Output the [X, Y] coordinate of the center of the cell containing the given text.  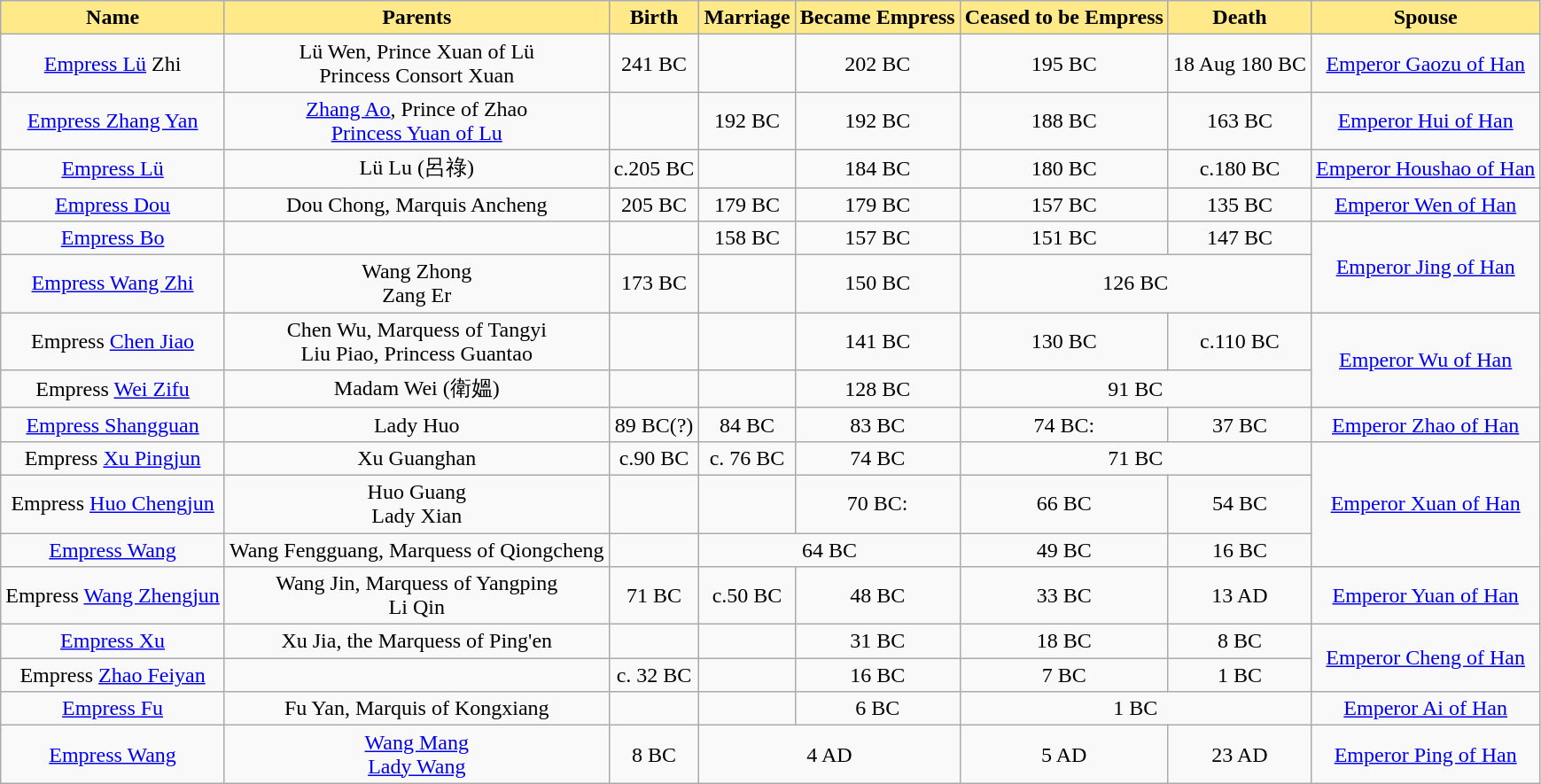
Empress Fu [113, 709]
84 BC [747, 424]
Empress Wang Zhengjun [113, 595]
Chen Wu, Marquess of TangyiLiu Piao, Princess Guantao [416, 342]
c.205 BC [654, 168]
Empress Zhang Yan [113, 120]
c. 32 BC [654, 675]
Emperor Xuan of Han [1426, 503]
Birth [654, 18]
Empress Xu Pingjun [113, 458]
Parents [416, 18]
241 BC [654, 64]
37 BC [1239, 424]
147 BC [1239, 238]
Empress Lü Zhi [113, 64]
c.50 BC [747, 595]
Wang Jin, Marquess of YangpingLi Qin [416, 595]
Wang ZhongZang Er [416, 283]
Spouse [1426, 18]
Marriage [747, 18]
Huo GuangLady Xian [416, 503]
128 BC [877, 390]
Empress Shangguan [113, 424]
202 BC [877, 64]
Wang MangLady Wang [416, 755]
Xu Guanghan [416, 458]
126 BC [1135, 283]
188 BC [1063, 120]
Fu Yan, Marquis of Kongxiang [416, 709]
54 BC [1239, 503]
Empress Dou [113, 205]
Empress Xu [113, 641]
Emperor Hui of Han [1426, 120]
Empress Wang Zhi [113, 283]
5 AD [1063, 755]
163 BC [1239, 120]
Emperor Jing of Han [1426, 268]
Emperor Yuan of Han [1426, 595]
Lü Lu (呂祿) [416, 168]
c. 76 BC [747, 458]
141 BC [877, 342]
Empress Bo [113, 238]
130 BC [1063, 342]
Emperor Wu of Han [1426, 361]
33 BC [1063, 595]
Empress Chen Jiao [113, 342]
13 AD [1239, 595]
Xu Jia, the Marquess of Ping'en [416, 641]
Empress Wei Zifu [113, 390]
195 BC [1063, 64]
48 BC [877, 595]
91 BC [1135, 390]
74 BC [877, 458]
4 AD [829, 755]
Lü Wen, Prince Xuan of LüPrincess Consort Xuan [416, 64]
135 BC [1239, 205]
64 BC [829, 550]
Empress Zhao Feiyan [113, 675]
Emperor Houshao of Han [1426, 168]
c.180 BC [1239, 168]
Madam Wei (衛媼) [416, 390]
Emperor Zhao of Han [1426, 424]
31 BC [877, 641]
173 BC [654, 283]
Empress Huo Chengjun [113, 503]
Emperor Gaozu of Han [1426, 64]
Dou Chong, Marquis Ancheng [416, 205]
158 BC [747, 238]
Emperor Wen of Han [1426, 205]
Zhang Ao, Prince of ZhaoPrincess Yuan of Lu [416, 120]
83 BC [877, 424]
Emperor Ping of Han [1426, 755]
Emperor Cheng of Han [1426, 658]
18 Aug 180 BC [1239, 64]
6 BC [877, 709]
184 BC [877, 168]
150 BC [877, 283]
Empress Lü [113, 168]
205 BC [654, 205]
7 BC [1063, 675]
23 AD [1239, 755]
66 BC [1063, 503]
Death [1239, 18]
180 BC [1063, 168]
Became Empress [877, 18]
74 BC: [1063, 424]
Emperor Ai of Han [1426, 709]
Name [113, 18]
c.90 BC [654, 458]
c.110 BC [1239, 342]
49 BC [1063, 550]
Lady Huo [416, 424]
70 BC: [877, 503]
151 BC [1063, 238]
18 BC [1063, 641]
Ceased to be Empress [1063, 18]
Wang Fengguang, Marquess of Qiongcheng [416, 550]
89 BC(?) [654, 424]
